Detect which cell encompasses the target text, then output its (X, Y) center coordinate. 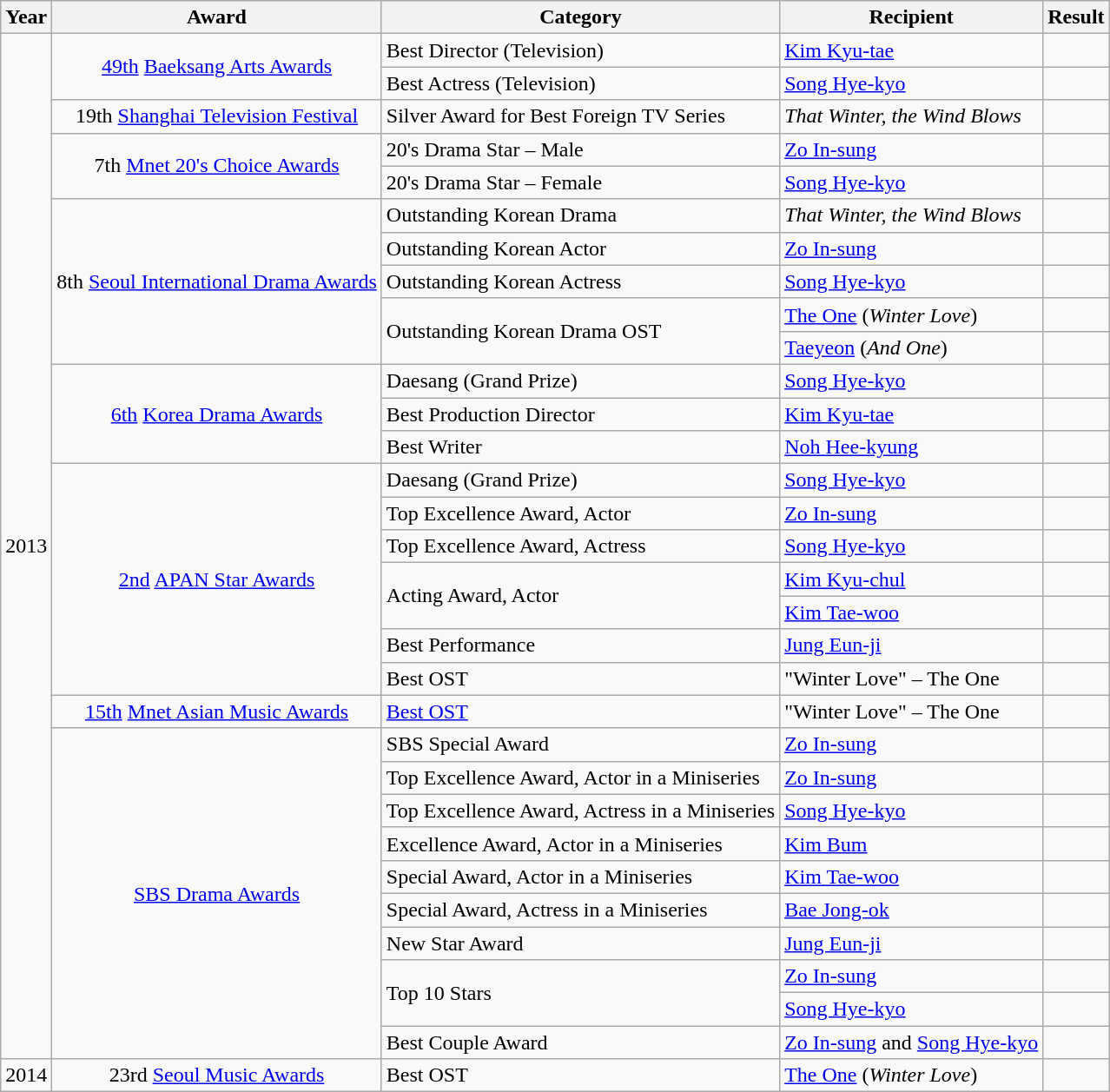
Taeyeon (And One) (912, 347)
Top Excellence Award, Actress in a Miniseries (580, 811)
Acting Award, Actor (580, 596)
Best Couple Award (580, 1042)
Noh Hee-kyung (912, 447)
Top Excellence Award, Actor in a Miniseries (580, 778)
SBS Drama Awards (217, 893)
2013 (26, 546)
20's Drama Star – Female (580, 182)
Excellence Award, Actor in a Miniseries (580, 844)
Best Writer (580, 447)
2014 (26, 1075)
2nd APAN Star Awards (217, 579)
Special Award, Actress in a Miniseries (580, 910)
Outstanding Korean Drama (580, 215)
Kim Bum (912, 844)
Outstanding Korean Actress (580, 281)
Zo In-sung and Song Hye-kyo (912, 1042)
Best Director (Television) (580, 50)
19th Shanghai Television Festival (217, 116)
Top 10 Stars (580, 993)
Result (1076, 17)
Top Excellence Award, Actress (580, 546)
Best Performance (580, 645)
Special Award, Actor in a Miniseries (580, 877)
Silver Award for Best Foreign TV Series (580, 116)
Top Excellence Award, Actor (580, 513)
Best Production Director (580, 414)
Category (580, 17)
15th Mnet Asian Music Awards (217, 711)
8th Seoul International Drama Awards (217, 281)
Recipient (912, 17)
20's Drama Star – Male (580, 149)
6th Korea Drama Awards (217, 414)
Bae Jong-ok (912, 910)
New Star Award (580, 943)
Year (26, 17)
7th Mnet 20's Choice Awards (217, 166)
23rd Seoul Music Awards (217, 1075)
Outstanding Korean Drama OST (580, 331)
49th Baeksang Arts Awards (217, 67)
Best Actress (Television) (580, 83)
SBS Special Award (580, 745)
Award (217, 17)
Kim Kyu-chul (912, 579)
Outstanding Korean Actor (580, 248)
